Return (X, Y) of the center of cell containing provided text 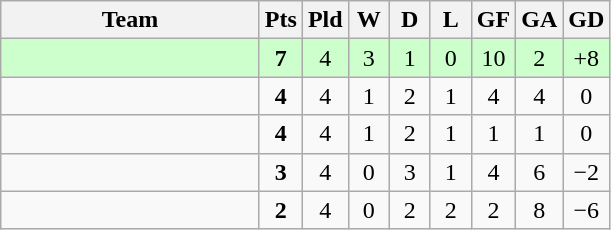
8 (540, 210)
+8 (586, 58)
−2 (586, 172)
−6 (586, 210)
D (410, 20)
W (368, 20)
Team (130, 20)
Pts (280, 20)
7 (280, 58)
Pld (325, 20)
6 (540, 172)
GA (540, 20)
GD (586, 20)
GF (493, 20)
L (450, 20)
10 (493, 58)
